Find where the given text appears and provide that cell's center as [X, Y] coordinate. 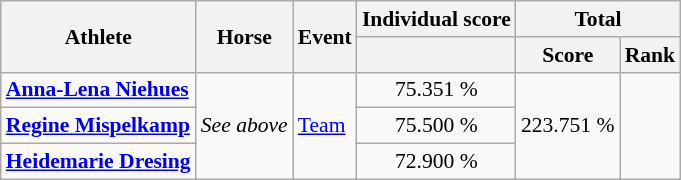
75.500 % [436, 126]
Event [325, 36]
Rank [650, 55]
223.751 % [568, 126]
Heidemarie Dresing [98, 162]
75.351 % [436, 90]
Anna-Lena Niehues [98, 90]
See above [244, 126]
Total [598, 19]
72.900 % [436, 162]
Regine Mispelkamp [98, 126]
Team [325, 126]
Score [568, 55]
Individual score [436, 19]
Athlete [98, 36]
Horse [244, 36]
